For the text-containing cell, return its midpoint in [X, Y] coordinate format. 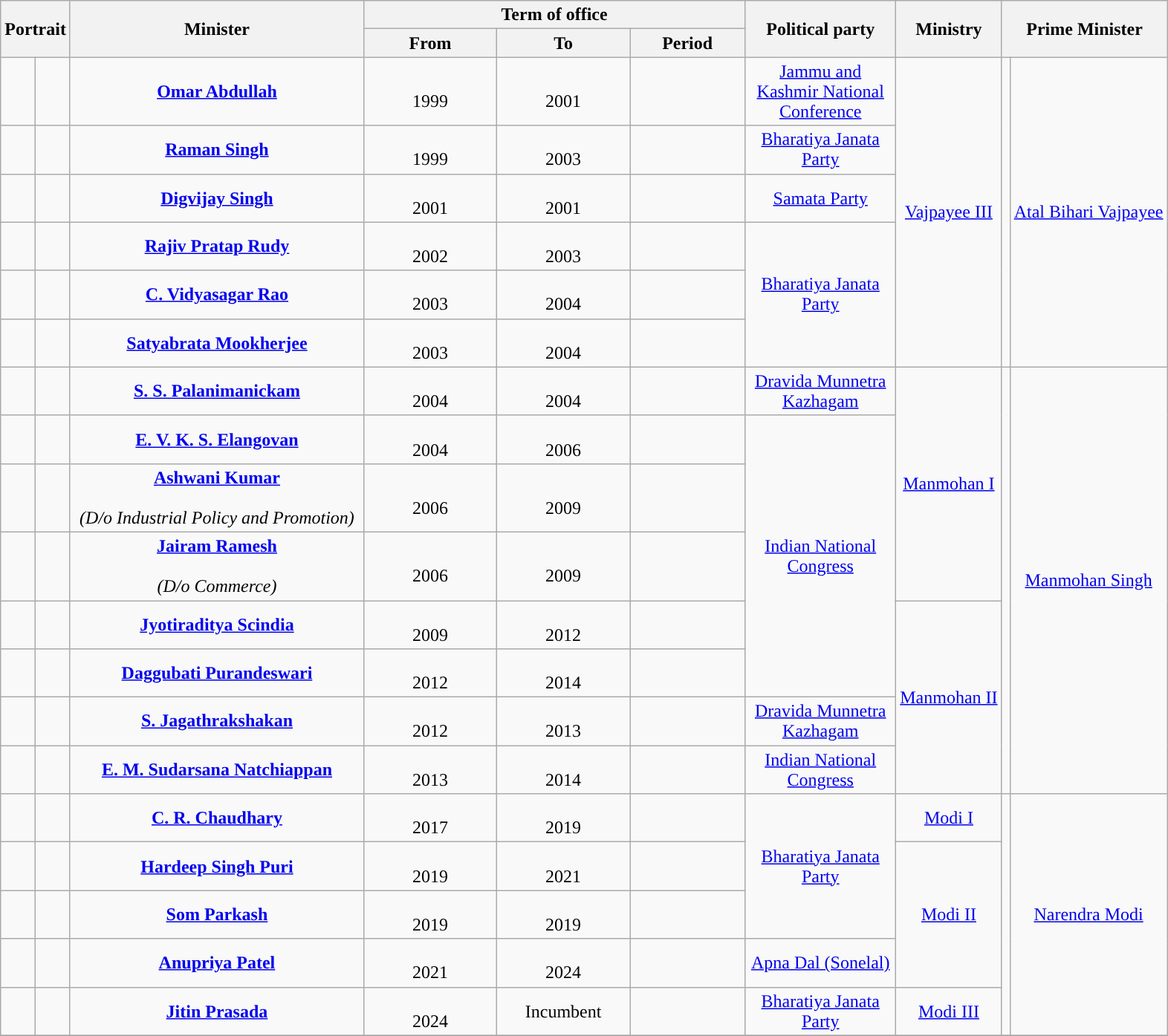
Incumbent [563, 1011]
Manmohan I [949, 483]
E. M. Sudarsana Natchiappan [217, 769]
Samata Party [820, 198]
Minister [217, 29]
Modi III [949, 1011]
Narendra Modi [1088, 915]
Vajpayee III [949, 212]
To [563, 43]
Term of office [554, 15]
C. Vidyasagar Rao [217, 294]
Modi II [949, 915]
Political party [820, 29]
S. S. Palanimanickam [217, 391]
From [429, 43]
Portrait [36, 29]
Hardeep Singh Puri [217, 866]
Prime Minister [1085, 29]
2002 [429, 247]
Rajiv Pratap Rudy [217, 247]
Som Parkash [217, 915]
Jitin Prasada [217, 1011]
Daggubati Purandeswari [217, 673]
Ashwani Kumar(D/o Industrial Policy and Promotion) [217, 498]
Apna Dal (Sonelal) [820, 962]
Jyotiraditya Scindia [217, 624]
Modi I [949, 818]
Digvijay Singh [217, 198]
Jairam Ramesh(D/o Commerce) [217, 566]
Atal Bihari Vajpayee [1088, 212]
2017 [429, 818]
E. V. K. S. Elangovan [217, 440]
Manmohan II [949, 697]
Ministry [949, 29]
Manmohan Singh [1088, 580]
Period [688, 43]
C. R. Chaudhary [217, 818]
Raman Singh [217, 150]
Satyabrata Mookherjee [217, 343]
Anupriya Patel [217, 962]
Omar Abdullah [217, 91]
Jammu and Kashmir National Conference [820, 91]
S. Jagathrakshakan [217, 722]
